Capture the cell that displays the provided text and extract its (x, y) central coordinate. 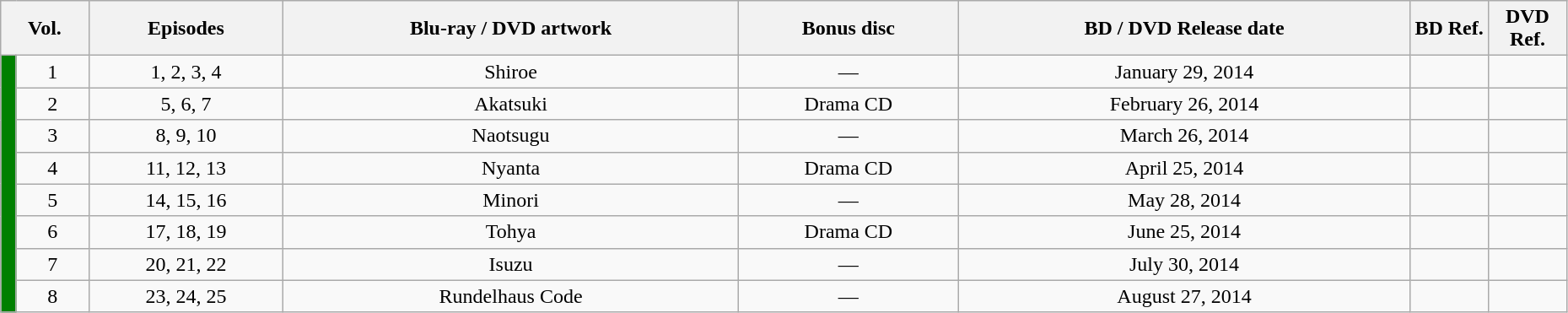
Nyanta (511, 168)
23, 24, 25 (186, 296)
5 (52, 200)
DVD Ref. (1528, 29)
Rundelhaus Code (511, 296)
Isuzu (511, 264)
17, 18, 19 (186, 232)
4 (52, 168)
July 30, 2014 (1184, 264)
April 25, 2014 (1184, 168)
Shiroe (511, 72)
1 (52, 72)
BD Ref. (1449, 29)
5, 6, 7 (186, 104)
8 (52, 296)
3 (52, 136)
February 26, 2014 (1184, 104)
20, 21, 22 (186, 264)
7 (52, 264)
Akatsuki (511, 104)
14, 15, 16 (186, 200)
Bonus disc (849, 29)
January 29, 2014 (1184, 72)
May 28, 2014 (1184, 200)
6 (52, 232)
BD / DVD Release date (1184, 29)
August 27, 2014 (1184, 296)
March 26, 2014 (1184, 136)
2 (52, 104)
Vol. (45, 29)
June 25, 2014 (1184, 232)
Blu-ray / DVD artwork (511, 29)
Naotsugu (511, 136)
Tohya (511, 232)
Minori (511, 200)
Episodes (186, 29)
1, 2, 3, 4 (186, 72)
8, 9, 10 (186, 136)
11, 12, 13 (186, 168)
